Scan for the cell matching the given text and deliver its (X, Y) coordinate at center. 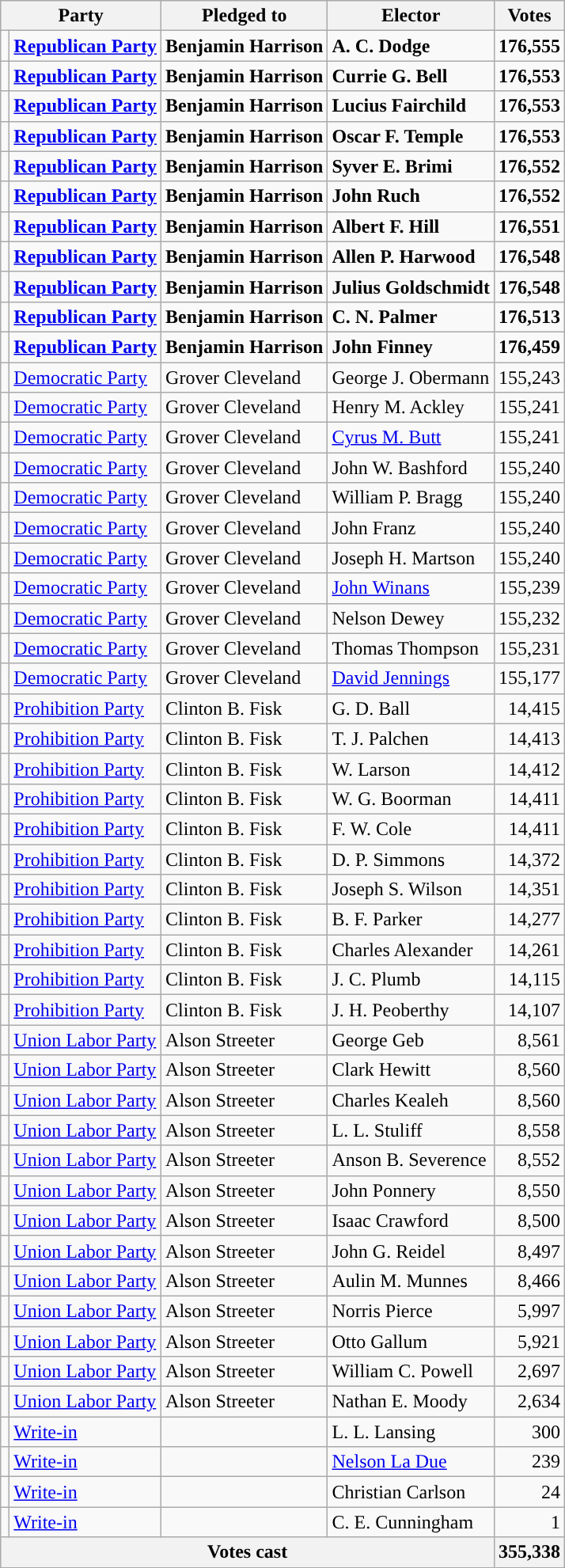
355,338 (529, 1552)
14,261 (529, 950)
Henry M. Ackley (411, 408)
176,459 (529, 347)
J. H. Peoberthy (411, 1010)
155,239 (529, 588)
F. W. Cole (411, 829)
John Winans (411, 588)
8,497 (529, 1251)
14,115 (529, 980)
Anson B. Severence (411, 1160)
14,415 (529, 708)
14,107 (529, 1010)
8,500 (529, 1221)
Albert F. Hill (411, 226)
14,372 (529, 859)
8,552 (529, 1160)
8,558 (529, 1130)
Charles Kealeh (411, 1100)
T. J. Palchen (411, 738)
5,997 (529, 1311)
176,555 (529, 46)
8,561 (529, 1040)
Pledged to (245, 16)
W. G. Boorman (411, 799)
George J. Obermann (411, 378)
William C. Powell (411, 1372)
155,231 (529, 648)
L. L. Stuliff (411, 1130)
Isaac Crawford (411, 1221)
C. E. Cunningham (411, 1522)
Lucius Fairchild (411, 106)
2,697 (529, 1372)
8,466 (529, 1281)
Charles Alexander (411, 950)
Christian Carlson (411, 1492)
Votes (529, 16)
300 (529, 1432)
Currie G. Bell (411, 76)
14,413 (529, 738)
Norris Pierce (411, 1311)
Nelson Dewey (411, 618)
David Jennings (411, 678)
14,351 (529, 890)
155,177 (529, 678)
Joseph H. Martson (411, 558)
John Ruch (411, 196)
Party (81, 16)
176,551 (529, 226)
5,921 (529, 1342)
John Ponnery (411, 1190)
C. N. Palmer (411, 317)
Joseph S. Wilson (411, 890)
Cyrus M. Butt (411, 438)
A. C. Dodge (411, 46)
Oscar F. Temple (411, 136)
2,634 (529, 1402)
155,243 (529, 378)
24 (529, 1492)
Allen P. Harwood (411, 256)
14,412 (529, 769)
B. F. Parker (411, 920)
176,513 (529, 317)
William P. Bragg (411, 498)
Thomas Thompson (411, 648)
Votes cast (248, 1552)
L. L. Lansing (411, 1432)
Elector (411, 16)
John Franz (411, 528)
J. C. Plumb (411, 980)
G. D. Ball (411, 708)
155,232 (529, 618)
Aulin M. Munnes (411, 1281)
Nelson La Due (411, 1462)
Clark Hewitt (411, 1070)
W. Larson (411, 769)
1 (529, 1522)
8,550 (529, 1190)
Otto Gallum (411, 1342)
John Finney (411, 347)
239 (529, 1462)
Syver E. Brimi (411, 166)
Nathan E. Moody (411, 1402)
D. P. Simmons (411, 859)
John G. Reidel (411, 1251)
John W. Bashford (411, 468)
Julius Goldschmidt (411, 287)
14,277 (529, 920)
George Geb (411, 1040)
